Extract the [X, Y] coordinate from the center of the cell holding the provided text.  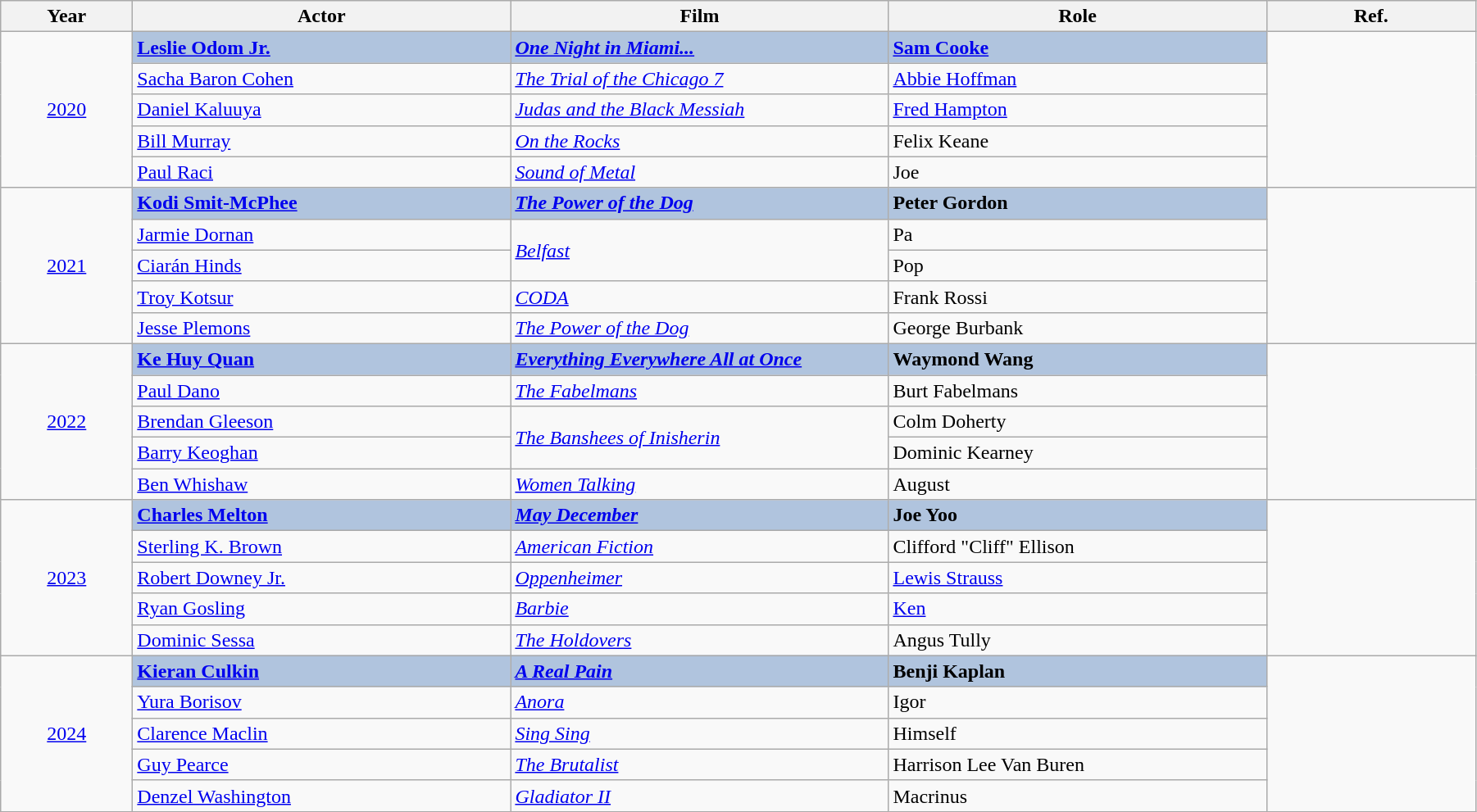
2020 [67, 110]
Macrinus [1077, 796]
Bill Murray [321, 141]
Felix Keane [1077, 141]
Fred Hampton [1077, 110]
Abbie Hoffman [1077, 79]
May December [700, 515]
Ke Huy Quan [321, 359]
Women Talking [700, 484]
Pa [1077, 234]
Kieran Culkin [321, 671]
Robert Downey Jr. [321, 578]
Oppenheimer [700, 578]
Angus Tully [1077, 640]
Paul Dano [321, 391]
A Real Pain [700, 671]
Year [67, 16]
Clarence Maclin [321, 733]
Film [700, 16]
Belfast [700, 250]
August [1077, 484]
Benji Kaplan [1077, 671]
Jesse Plemons [321, 328]
Joe Yoo [1077, 515]
Burt Fabelmans [1077, 391]
Pop [1077, 265]
Charles Melton [321, 515]
Ben Whishaw [321, 484]
American Fiction [700, 547]
2023 [67, 578]
Sing Sing [700, 733]
Gladiator II [700, 796]
Himself [1077, 733]
Leslie Odom Jr. [321, 48]
2021 [67, 265]
Judas and the Black Messiah [700, 110]
Waymond Wang [1077, 359]
Ryan Gosling [321, 609]
Troy Kotsur [321, 297]
Ken [1077, 609]
Igor [1077, 702]
Frank Rossi [1077, 297]
Sound of Metal [700, 172]
Role [1077, 16]
Colm Doherty [1077, 422]
CODA [700, 297]
Joe [1077, 172]
Ref. [1370, 16]
Sacha Baron Cohen [321, 79]
Brendan Gleeson [321, 422]
Sam Cooke [1077, 48]
The Holdovers [700, 640]
2022 [67, 421]
George Burbank [1077, 328]
Dominic Kearney [1077, 453]
Sterling K. Brown [321, 547]
The Fabelmans [700, 391]
Kodi Smit-McPhee [321, 203]
Jarmie Dornan [321, 234]
One Night in Miami... [700, 48]
The Brutalist [700, 764]
Dominic Sessa [321, 640]
Guy Pearce [321, 764]
Actor [321, 16]
On the Rocks [700, 141]
Clifford "Cliff" Ellison [1077, 547]
Denzel Washington [321, 796]
Yura Borisov [321, 702]
Everything Everywhere All at Once [700, 359]
Anora [700, 702]
Harrison Lee Van Buren [1077, 764]
Ciarán Hinds [321, 265]
Barbie [700, 609]
Barry Keoghan [321, 453]
Paul Raci [321, 172]
Lewis Strauss [1077, 578]
Daniel Kaluuya [321, 110]
2024 [67, 733]
The Banshees of Inisherin [700, 438]
The Trial of the Chicago 7 [700, 79]
Peter Gordon [1077, 203]
